Output the [X, Y] coordinate of the center of the cell containing the given text.  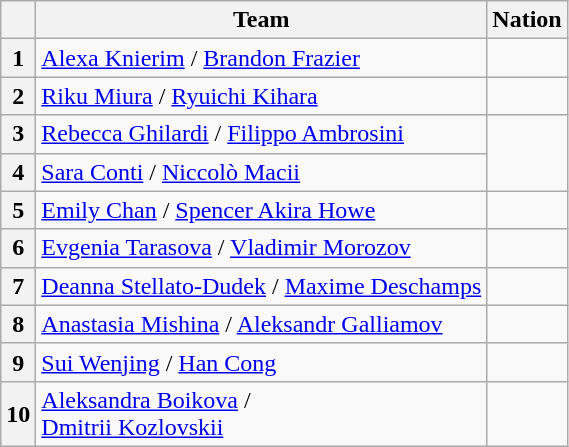
Aleksandra Boikova / Dmitrii Kozlovskii [262, 414]
Rebecca Ghilardi / Filippo Ambrosini [262, 134]
7 [18, 286]
Evgenia Tarasova / Vladimir Morozov [262, 248]
Team [262, 20]
9 [18, 362]
4 [18, 172]
Deanna Stellato-Dudek / Maxime Deschamps [262, 286]
6 [18, 248]
Riku Miura / Ryuichi Kihara [262, 96]
2 [18, 96]
Sara Conti / Niccolò Macii [262, 172]
1 [18, 58]
8 [18, 324]
Anastasia Mishina / Aleksandr Galliamov [262, 324]
3 [18, 134]
10 [18, 414]
5 [18, 210]
Emily Chan / Spencer Akira Howe [262, 210]
Nation [527, 20]
Alexa Knierim / Brandon Frazier [262, 58]
Sui Wenjing / Han Cong [262, 362]
